Pinpoint the cell where the given text exists, returning its [x, y] midpoint coordinate. 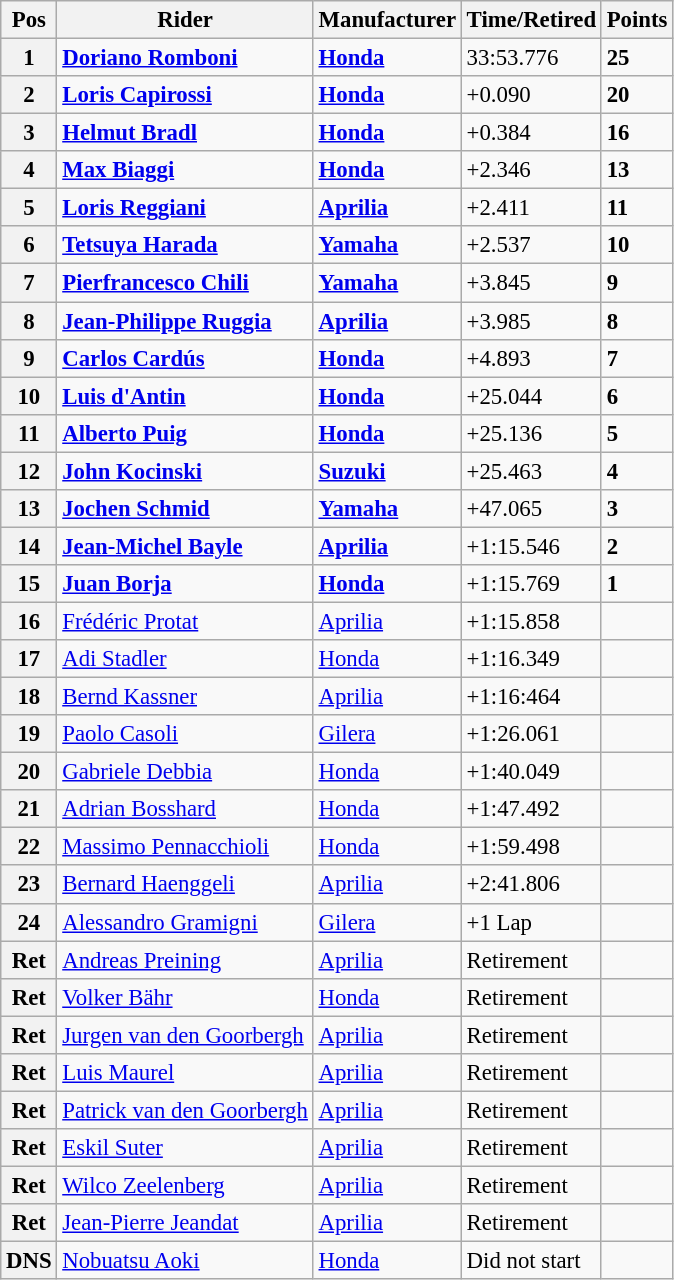
Jean-Philippe Ruggia [185, 321]
Wilco Zeelenberg [185, 1185]
21 [29, 809]
18 [29, 697]
+25.136 [531, 433]
Luis d'Antin [185, 396]
Doriano Romboni [185, 58]
+4.893 [531, 358]
+1:26.061 [531, 734]
Max Biaggi [185, 170]
Adi Stadler [185, 659]
+1:59.498 [531, 847]
Helmut Bradl [185, 133]
Tetsuya Harada [185, 245]
+47.065 [531, 509]
DNS [29, 1261]
+1:15.546 [531, 546]
Loris Capirossi [185, 95]
+1:40.049 [531, 772]
Pierfrancesco Chili [185, 283]
Gabriele Debbia [185, 772]
15 [29, 584]
Alessandro Gramigni [185, 922]
33:53.776 [531, 58]
Suzuki [387, 471]
+1:15.769 [531, 584]
+25.044 [531, 396]
Time/Retired [531, 20]
25 [636, 58]
Carlos Cardús [185, 358]
Frédéric Protat [185, 621]
Adrian Bosshard [185, 809]
+2:41.806 [531, 885]
Loris Reggiani [185, 208]
Patrick van den Goorbergh [185, 1110]
+1:15.858 [531, 621]
19 [29, 734]
Jean-Pierre Jeandat [185, 1223]
24 [29, 922]
Jurgen van den Goorbergh [185, 1035]
+2.537 [531, 245]
22 [29, 847]
John Kocinski [185, 471]
Andreas Preining [185, 960]
Pos [29, 20]
Paolo Casoli [185, 734]
12 [29, 471]
+1 Lap [531, 922]
17 [29, 659]
+3.845 [531, 283]
+0.384 [531, 133]
Eskil Suter [185, 1148]
+0.090 [531, 95]
Points [636, 20]
Jean-Michel Bayle [185, 546]
+25.463 [531, 471]
Luis Maurel [185, 1073]
23 [29, 885]
Bernard Haenggeli [185, 885]
Juan Borja [185, 584]
+1:47.492 [531, 809]
Rider [185, 20]
Manufacturer [387, 20]
+1:16:464 [531, 697]
Alberto Puig [185, 433]
Volker Bähr [185, 997]
+2.411 [531, 208]
+1:16.349 [531, 659]
Massimo Pennacchioli [185, 847]
14 [29, 546]
+2.346 [531, 170]
Bernd Kassner [185, 697]
Nobuatsu Aoki [185, 1261]
Did not start [531, 1261]
Jochen Schmid [185, 509]
+3.985 [531, 321]
